Return [x, y] of the center of cell containing provided text 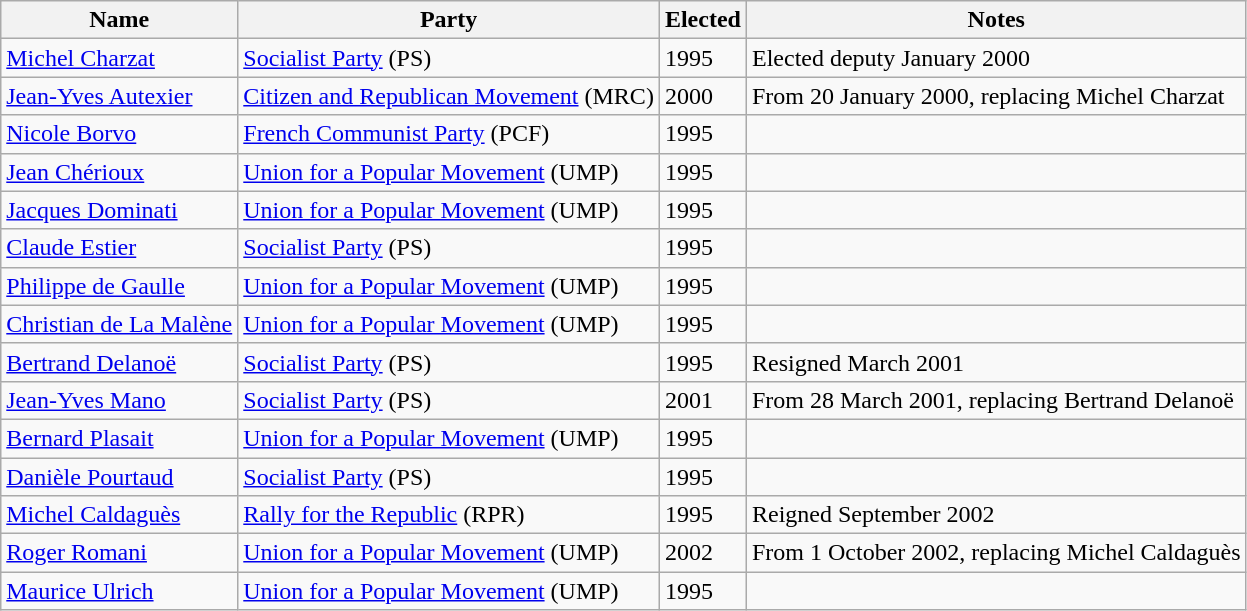
Nicole Borvo [120, 134]
French Communist Party (PCF) [449, 134]
Jean-Yves Mano [120, 400]
From 28 March 2001, replacing Bertrand Delanoë [996, 400]
Maurice Ulrich [120, 591]
Name [120, 20]
Bertrand Delanoë [120, 362]
2000 [702, 96]
Michel Charzat [120, 58]
Danièle Pourtaud [120, 477]
Philippe de Gaulle [120, 286]
Citizen and Republican Movement (MRC) [449, 96]
Notes [996, 20]
Jean Chérioux [120, 172]
Elected [702, 20]
Jacques Dominati [120, 210]
Bernard Plasait [120, 438]
Michel Caldaguès [120, 515]
Christian de La Malène [120, 324]
Roger Romani [120, 553]
Rally for the Republic (RPR) [449, 515]
Claude Estier [120, 248]
Jean-Yves Autexier [120, 96]
From 1 October 2002, replacing Michel Caldaguès [996, 553]
Resigned March 2001 [996, 362]
From 20 January 2000, replacing Michel Charzat [996, 96]
Elected deputy January 2000 [996, 58]
Party [449, 20]
Reigned September 2002 [996, 515]
2002 [702, 553]
2001 [702, 400]
